Search for the cell housing the specified text and yield its (X, Y) center coordinate. 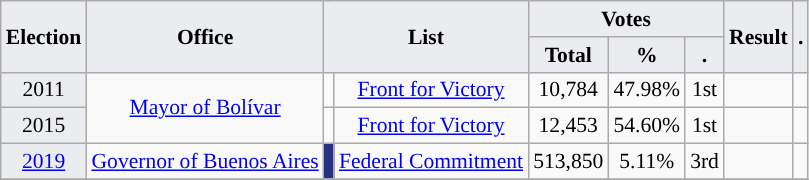
Votes (626, 19)
Total (568, 55)
List (426, 36)
47.98% (646, 90)
12,453 (568, 126)
5.11% (646, 162)
Federal Commitment (431, 162)
10,784 (568, 90)
Governor of Buenos Aires (204, 162)
Office (204, 36)
513,850 (568, 162)
Election (44, 36)
Result (758, 36)
54.60% (646, 126)
3rd (704, 162)
2015 (44, 126)
% (646, 55)
2019 (44, 162)
Mayor of Bolívar (204, 108)
2011 (44, 90)
